Locate the cell with the specified text and output its [x, y] center coordinate. 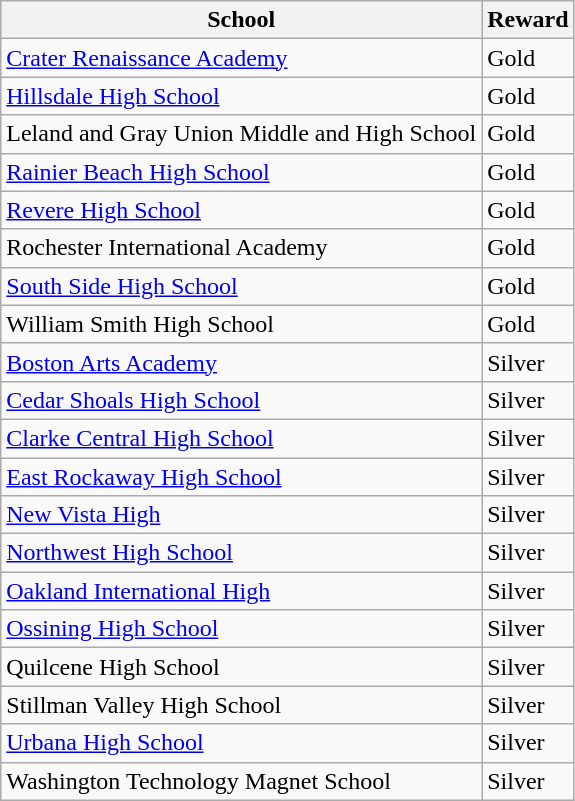
Stillman Valley High School [242, 705]
Leland and Gray Union Middle and High School [242, 134]
Washington Technology Magnet School [242, 781]
William Smith High School [242, 324]
Rainier Beach High School [242, 172]
Clarke Central High School [242, 438]
New Vista High [242, 515]
Rochester International Academy [242, 248]
Quilcene High School [242, 667]
Oakland International High [242, 591]
Boston Arts Academy [242, 362]
South Side High School [242, 286]
Reward [528, 20]
Revere High School [242, 210]
Northwest High School [242, 553]
Urbana High School [242, 743]
Cedar Shoals High School [242, 400]
Crater Renaissance Academy [242, 58]
Hillsdale High School [242, 96]
School [242, 20]
East Rockaway High School [242, 477]
Ossining High School [242, 629]
